From the cell containing the given text, extract its center point as (x, y) coordinate. 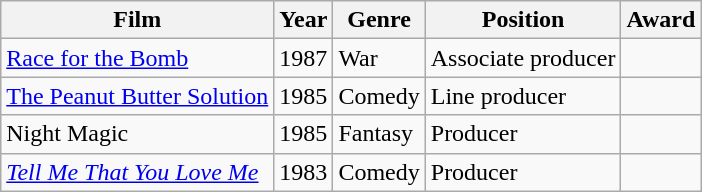
Genre (379, 20)
Line producer (523, 96)
Film (138, 20)
1983 (304, 172)
Associate producer (523, 58)
Position (523, 20)
Year (304, 20)
The Peanut Butter Solution (138, 96)
War (379, 58)
Tell Me That You Love Me (138, 172)
Fantasy (379, 134)
Race for the Bomb (138, 58)
Award (661, 20)
1987 (304, 58)
Night Magic (138, 134)
